Output the [x, y] coordinate of the center of the cell containing the given text.  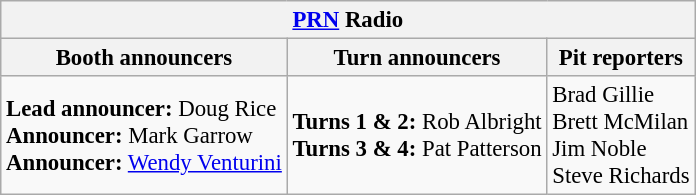
Turns 1 & 2: Rob AlbrightTurns 3 & 4: Pat Patterson [417, 136]
Booth announcers [144, 58]
Brad GillieBrett McMilanJim NobleSteve Richards [621, 136]
Turn announcers [417, 58]
Lead announcer: Doug RiceAnnouncer: Mark GarrowAnnouncer: Wendy Venturini [144, 136]
Pit reporters [621, 58]
PRN Radio [348, 20]
